Extract the (X, Y) coordinate from the center of the cell holding the provided text.  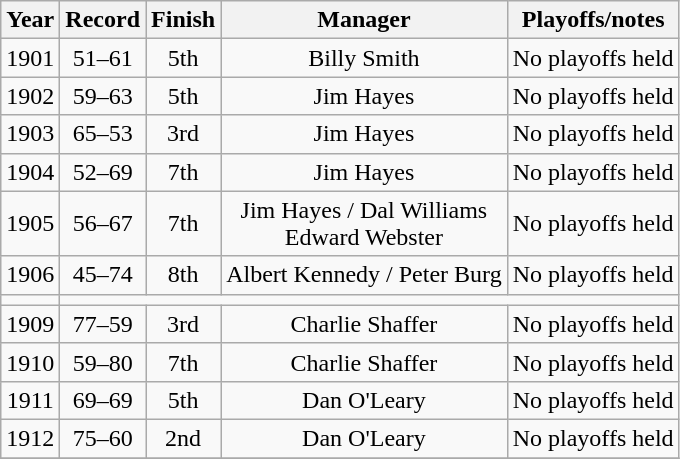
77–59 (103, 324)
59–80 (103, 362)
59–63 (103, 96)
2nd (184, 438)
1902 (30, 96)
75–60 (103, 438)
1909 (30, 324)
65–53 (103, 134)
1905 (30, 224)
Record (103, 20)
1912 (30, 438)
1906 (30, 275)
1903 (30, 134)
51–61 (103, 58)
Billy Smith (364, 58)
52–69 (103, 172)
8th (184, 275)
45–74 (103, 275)
1904 (30, 172)
1911 (30, 400)
Finish (184, 20)
Albert Kennedy / Peter Burg (364, 275)
Jim Hayes / Dal Williams Edward Webster (364, 224)
1901 (30, 58)
Playoffs/notes (593, 20)
Manager (364, 20)
69–69 (103, 400)
1910 (30, 362)
56–67 (103, 224)
Year (30, 20)
